Capture the cell that displays the provided text and extract its (X, Y) central coordinate. 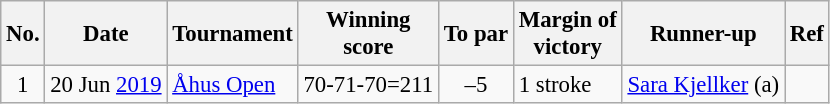
1 (23, 85)
To par (476, 34)
Winningscore (368, 34)
No. (23, 34)
Margin ofvictory (568, 34)
Runner-up (703, 34)
70-71-70=211 (368, 85)
Åhus Open (232, 85)
–5 (476, 85)
Sara Kjellker (a) (703, 85)
Tournament (232, 34)
20 Jun 2019 (106, 85)
Date (106, 34)
1 stroke (568, 85)
Ref (806, 34)
